Pinpoint the cell where the given text exists, returning its [x, y] midpoint coordinate. 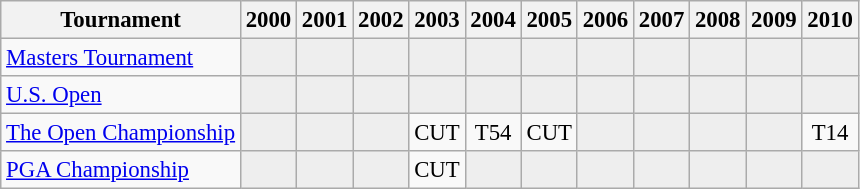
2009 [774, 20]
2002 [381, 20]
U.S. Open [121, 95]
Tournament [121, 20]
2008 [718, 20]
2003 [437, 20]
PGA Championship [121, 170]
T14 [830, 133]
2001 [325, 20]
T54 [493, 133]
The Open Championship [121, 133]
2004 [493, 20]
2006 [605, 20]
Masters Tournament [121, 58]
2000 [268, 20]
2010 [830, 20]
2005 [549, 20]
2007 [661, 20]
